Find where the given text appears and provide that cell's center as (x, y) coordinate. 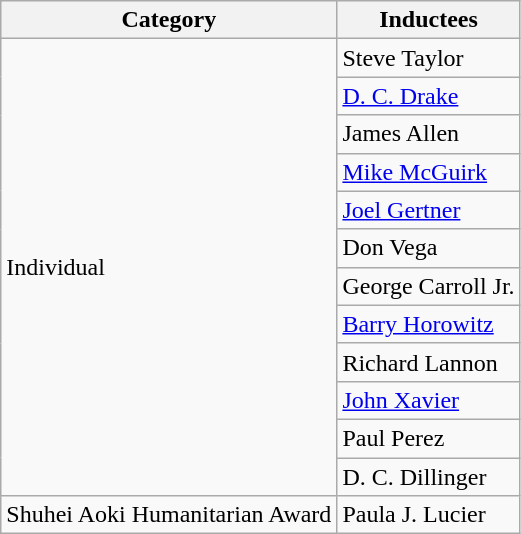
Joel Gertner (428, 210)
Richard Lannon (428, 362)
James Allen (428, 134)
Category (169, 20)
Don Vega (428, 248)
Mike McGuirk (428, 172)
George Carroll Jr. (428, 286)
Paula J. Lucier (428, 515)
John Xavier (428, 400)
D. C. Dillinger (428, 477)
Steve Taylor (428, 58)
Paul Perez (428, 438)
D. C. Drake (428, 96)
Inductees (428, 20)
Individual (169, 268)
Shuhei Aoki Humanitarian Award (169, 515)
Barry Horowitz (428, 324)
